Find where the given text appears and provide that cell's center as [x, y] coordinate. 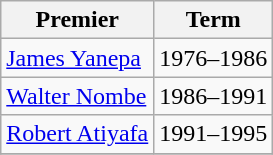
Walter Nombe [78, 96]
Premier [78, 20]
1986–1991 [214, 96]
1976–1986 [214, 58]
Robert Atiyafa [78, 134]
1991–1995 [214, 134]
Term [214, 20]
James Yanepa [78, 58]
